For the text-containing cell, return its midpoint in (X, Y) coordinate format. 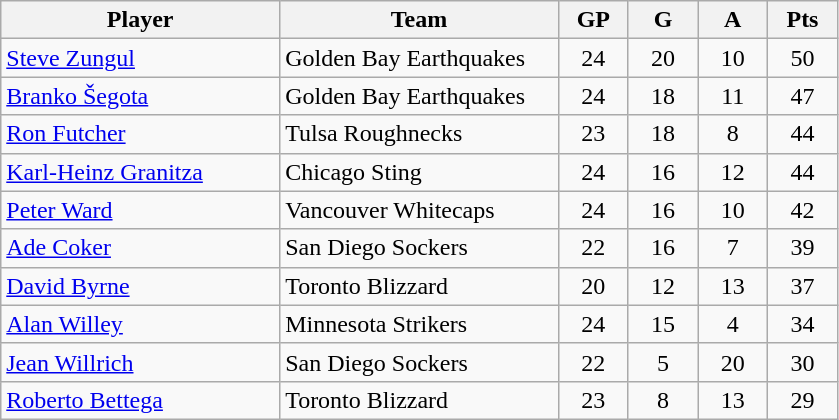
Team (420, 20)
Player (140, 20)
30 (803, 362)
Alan Willey (140, 324)
David Byrne (140, 286)
37 (803, 286)
4 (733, 324)
42 (803, 210)
39 (803, 248)
34 (803, 324)
29 (803, 400)
Branko Šegota (140, 96)
47 (803, 96)
Karl-Heinz Granitza (140, 172)
Tulsa Roughnecks (420, 134)
GP (593, 20)
Vancouver Whitecaps (420, 210)
Jean Willrich (140, 362)
11 (733, 96)
Pts (803, 20)
15 (663, 324)
Peter Ward (140, 210)
A (733, 20)
G (663, 20)
Roberto Bettega (140, 400)
5 (663, 362)
Minnesota Strikers (420, 324)
Ron Futcher (140, 134)
Chicago Sting (420, 172)
50 (803, 58)
Ade Coker (140, 248)
7 (733, 248)
Steve Zungul (140, 58)
